Identify which cell holds the provided text, then report its [X, Y] central coordinate. 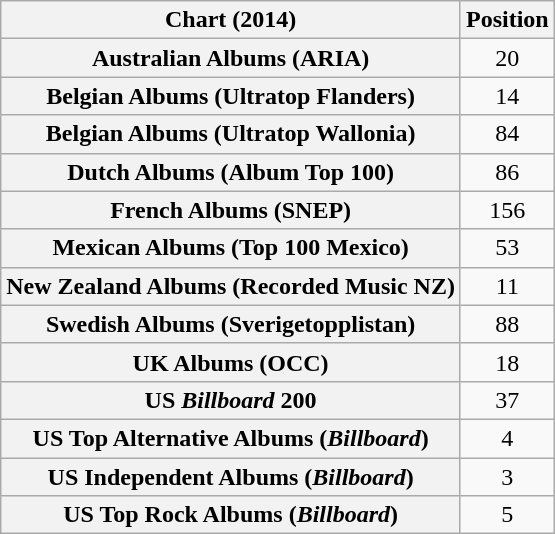
Dutch Albums (Album Top 100) [231, 172]
3 [507, 477]
37 [507, 400]
New Zealand Albums (Recorded Music NZ) [231, 286]
Chart (2014) [231, 20]
Australian Albums (ARIA) [231, 58]
US Top Alternative Albums (Billboard) [231, 438]
Position [507, 20]
US Independent Albums (Billboard) [231, 477]
11 [507, 286]
UK Albums (OCC) [231, 362]
53 [507, 248]
18 [507, 362]
US Billboard 200 [231, 400]
US Top Rock Albums (Billboard) [231, 515]
20 [507, 58]
Swedish Albums (Sverigetopplistan) [231, 324]
88 [507, 324]
4 [507, 438]
Belgian Albums (Ultratop Wallonia) [231, 134]
156 [507, 210]
86 [507, 172]
14 [507, 96]
5 [507, 515]
84 [507, 134]
Mexican Albums (Top 100 Mexico) [231, 248]
Belgian Albums (Ultratop Flanders) [231, 96]
French Albums (SNEP) [231, 210]
